Determine the [x, y] coordinate at the center of the cell enclosing the given text.  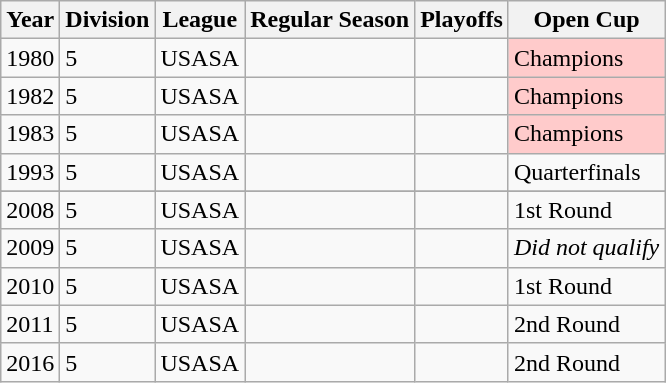
Did not qualify [586, 248]
1993 [30, 172]
2008 [30, 210]
2010 [30, 286]
2011 [30, 324]
Year [30, 20]
Regular Season [330, 20]
2009 [30, 248]
Open Cup [586, 20]
1983 [30, 134]
Quarterfinals [586, 172]
1980 [30, 58]
League [200, 20]
Division [108, 20]
Playoffs [462, 20]
2016 [30, 362]
1982 [30, 96]
